From the cell containing the given text, extract its center point as (x, y) coordinate. 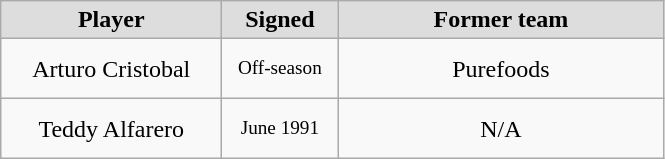
N/A (501, 129)
June 1991 (280, 129)
Player (112, 20)
Off-season (280, 69)
Signed (280, 20)
Arturo Cristobal (112, 69)
Teddy Alfarero (112, 129)
Former team (501, 20)
Purefoods (501, 69)
